Extract the [x, y] coordinate from the center of the cell holding the provided text.  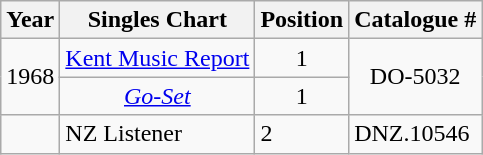
Go-Set [158, 96]
DNZ.10546 [416, 134]
Singles Chart [158, 20]
Kent Music Report [158, 58]
Year [30, 20]
2 [302, 134]
Catalogue # [416, 20]
NZ Listener [158, 134]
DO-5032 [416, 77]
Position [302, 20]
1968 [30, 77]
